Provide the [x, y] coordinate of the cell's center where the given text is located.  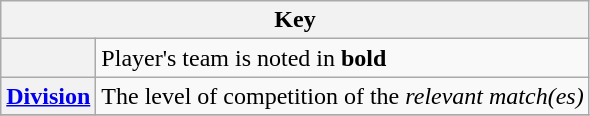
Player's team is noted in bold [342, 58]
Key [295, 20]
The level of competition of the relevant match(es) [342, 96]
Division [48, 96]
